Return (X, Y) of the center of cell containing provided text 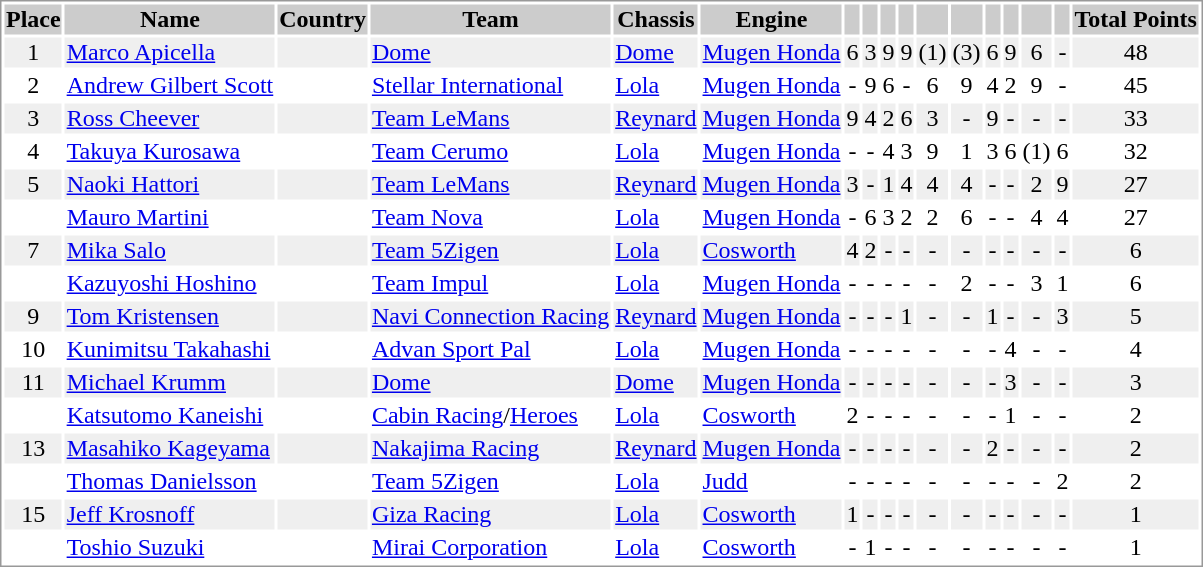
Total Points (1136, 19)
33 (1136, 119)
Toshio Suzuki (170, 547)
Team Nova (490, 217)
Name (170, 19)
Kazuyoshi Hoshino (170, 283)
Cabin Racing/Heroes (490, 415)
Team Impul (490, 283)
Team Cerumo (490, 151)
13 (33, 449)
Place (33, 19)
Takuya Kurosawa (170, 151)
Masahiko Kageyama (170, 449)
32 (1136, 151)
Nakajima Racing (490, 449)
Thomas Danielsson (170, 481)
Michael Krumm (170, 383)
Tom Kristensen (170, 317)
Marco Apicella (170, 53)
45 (1136, 85)
Ross Cheever (170, 119)
10 (33, 349)
Andrew Gilbert Scott (170, 85)
7 (33, 251)
Navi Connection Racing (490, 317)
Judd (772, 481)
11 (33, 383)
Mika Salo (170, 251)
Giza Racing (490, 515)
Engine (772, 19)
Naoki Hattori (170, 185)
Katsutomo Kaneishi (170, 415)
Team (490, 19)
Kunimitsu Takahashi (170, 349)
Chassis (656, 19)
Mauro Martini (170, 217)
Country (323, 19)
48 (1136, 53)
Stellar International (490, 85)
15 (33, 515)
Mirai Corporation (490, 547)
(3) (966, 53)
Advan Sport Pal (490, 349)
Jeff Krosnoff (170, 515)
